Return the [x, y] coordinate for the center point of the cell that contains the specified text.  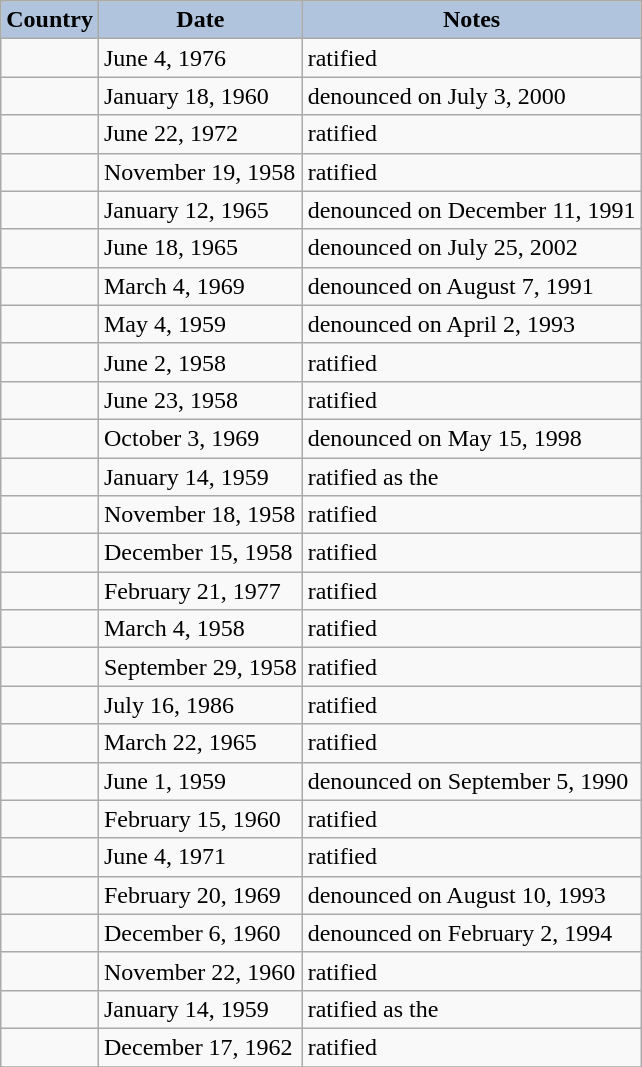
March 4, 1969 [200, 286]
Notes [472, 20]
June 18, 1965 [200, 248]
March 22, 1965 [200, 743]
denounced on September 5, 1990 [472, 781]
September 29, 1958 [200, 667]
January 12, 1965 [200, 210]
December 15, 1958 [200, 553]
July 16, 1986 [200, 705]
October 3, 1969 [200, 438]
denounced on April 2, 1993 [472, 324]
June 1, 1959 [200, 781]
denounced on July 25, 2002 [472, 248]
Country [50, 20]
denounced on December 11, 1991 [472, 210]
denounced on August 10, 1993 [472, 895]
November 19, 1958 [200, 172]
June 23, 1958 [200, 400]
denounced on August 7, 1991 [472, 286]
March 4, 1958 [200, 629]
June 4, 1971 [200, 857]
November 18, 1958 [200, 515]
June 2, 1958 [200, 362]
February 20, 1969 [200, 895]
Date [200, 20]
June 22, 1972 [200, 134]
denounced on May 15, 1998 [472, 438]
December 17, 1962 [200, 1047]
November 22, 1960 [200, 971]
May 4, 1959 [200, 324]
February 21, 1977 [200, 591]
denounced on July 3, 2000 [472, 96]
February 15, 1960 [200, 819]
January 18, 1960 [200, 96]
June 4, 1976 [200, 58]
December 6, 1960 [200, 933]
denounced on February 2, 1994 [472, 933]
